Pinpoint the cell where the given text exists, returning its [x, y] midpoint coordinate. 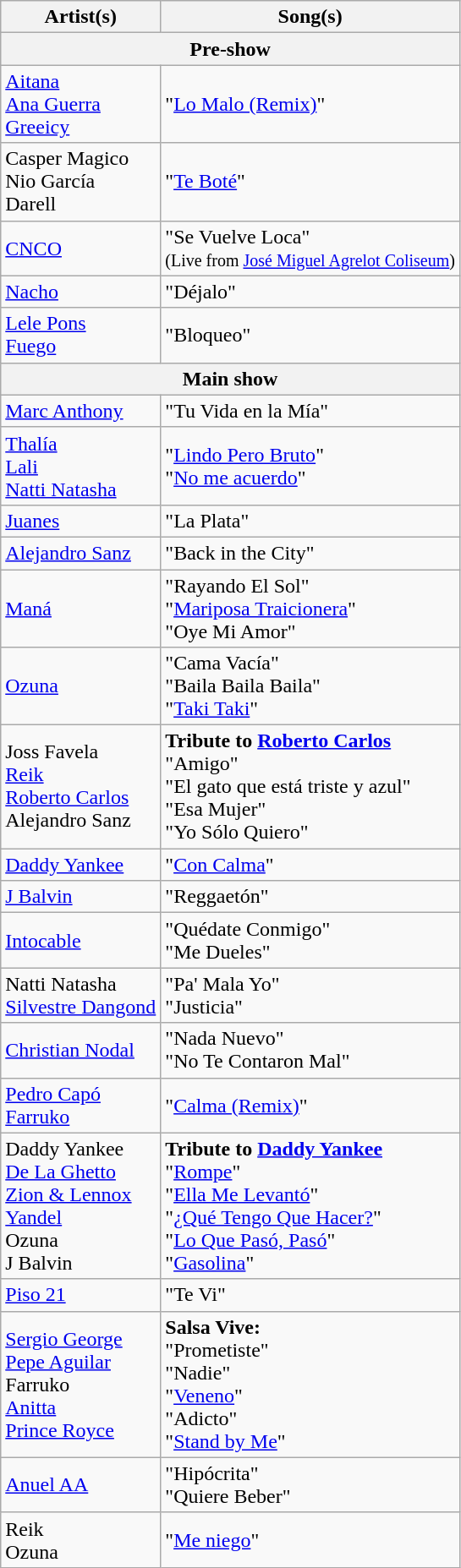
"Con Calma" [310, 865]
Natti NatashaSilvestre Dangond [81, 996]
"Pa' Mala Yo""Justicia" [310, 996]
J Balvin [81, 897]
Main show [230, 379]
Lele PonsFuego [81, 335]
Pre-show [230, 49]
Pedro CapóFarruko [81, 1106]
"Déjalo" [310, 292]
Tribute to Daddy Yankee"Rompe""Ella Me Levantó""¿Qué Tengo Que Hacer?""Lo Que Pasó, Pasó""Gasolina" [310, 1205]
AitanaAna GuerraGreeicy [81, 104]
Casper MagicoNio GarcíaDarell [81, 182]
Intocable [81, 940]
Daddy Yankee [81, 865]
"Calma (Remix)" [310, 1106]
ThalíaLaliNatti Natasha [81, 466]
"Lo Malo (Remix)" [310, 104]
"Te Boté" [310, 182]
"Cama Vacía""Baila Baila Baila""Taki Taki" [310, 686]
Sergio GeorgePepe AguilarFarrukoAnittaPrince Royce [81, 1385]
Juanes [81, 521]
"Nada Nuevo""No Te Contaron Mal" [310, 1050]
"Hipócrita""Quiere Beber" [310, 1484]
"Tu Vida en la Mía" [310, 411]
"Reggaetón" [310, 897]
Salsa Vive:"Prometiste""Nadie""Veneno""Adicto""Stand by Me" [310, 1385]
Maná [81, 609]
Joss FavelaReikRoberto CarlosAlejandro Sanz [81, 787]
"Me niego" [310, 1540]
Piso 21 [81, 1295]
"Quédate Conmigo""Me Dueles" [310, 940]
Daddy YankeeDe La GhettoZion & LennoxYandelOzunaJ Balvin [81, 1205]
"Bloqueo" [310, 335]
ReikOzuna [81, 1540]
CNCO [81, 249]
Tribute to Roberto Carlos"Amigo""El gato que está triste y azul""Esa Mujer""Yo Sólo Quiero" [310, 787]
Ozuna [81, 686]
Alejandro Sanz [81, 553]
Anuel AA [81, 1484]
"Se Vuelve Loca"(Live from José Miguel Agrelot Coliseum) [310, 249]
"Back in the City" [310, 553]
"Te Vi" [310, 1295]
Christian Nodal [81, 1050]
Marc Anthony [81, 411]
Artist(s) [81, 17]
Nacho [81, 292]
"La Plata" [310, 521]
Song(s) [310, 17]
"Rayando El Sol""Mariposa Traicionera""Oye Mi Amor" [310, 609]
"Lindo Pero Bruto""No me acuerdo" [310, 466]
